Return the (x, y) coordinate for the center point of the cell that contains the specified text.  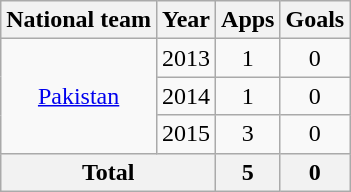
2013 (186, 58)
5 (248, 172)
Apps (248, 20)
Goals (315, 20)
National team (79, 20)
2014 (186, 96)
2015 (186, 134)
Year (186, 20)
Total (108, 172)
3 (248, 134)
Pakistan (79, 96)
